Return [x, y] of the center of cell containing provided text 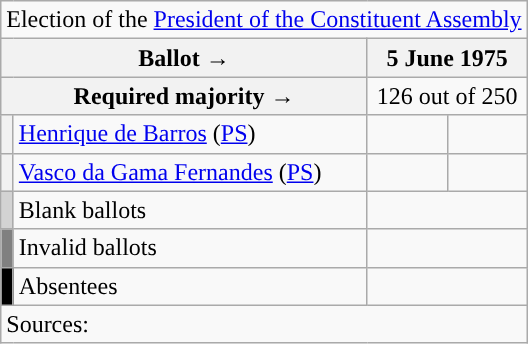
5 June 1975 [447, 58]
Absentees [190, 286]
Required majority → [184, 96]
Ballot → [184, 58]
Blank ballots [190, 210]
126 out of 250 [447, 96]
Sources: [264, 324]
Vasco da Gama Fernandes (PS) [190, 172]
Election of the President of the Constituent Assembly [264, 20]
Henrique de Barros (PS) [190, 134]
Invalid ballots [190, 248]
